Provide the [X, Y] coordinate of the cell's center where the given text is located.  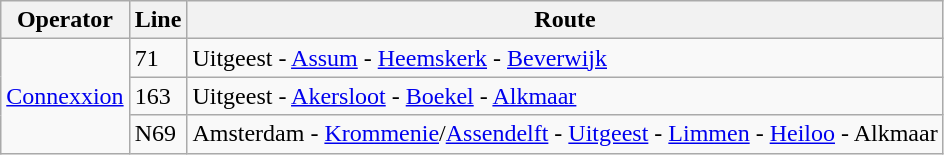
N69 [158, 134]
Uitgeest - Assum - Heemskerk - Beverwijk [565, 58]
163 [158, 96]
71 [158, 58]
Uitgeest - Akersloot - Boekel - Alkmaar [565, 96]
Amsterdam - Krommenie/Assendelft - Uitgeest - Limmen - Heiloo - Alkmaar [565, 134]
Line [158, 20]
Route [565, 20]
Operator [65, 20]
Connexxion [65, 96]
